For the text-containing cell, return its midpoint in (x, y) coordinate format. 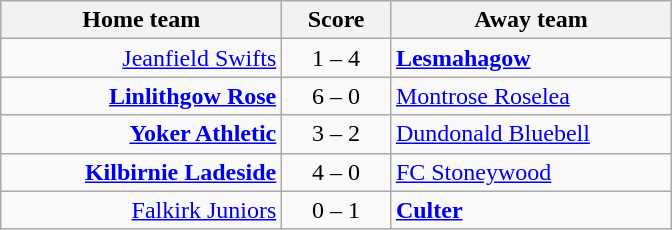
Culter (530, 210)
1 – 4 (336, 58)
Lesmahagow (530, 58)
0 – 1 (336, 210)
Kilbirnie Ladeside (142, 172)
6 – 0 (336, 96)
Dundonald Bluebell (530, 134)
4 – 0 (336, 172)
Home team (142, 20)
Yoker Athletic (142, 134)
FC Stoneywood (530, 172)
Jeanfield Swifts (142, 58)
Score (336, 20)
Linlithgow Rose (142, 96)
Falkirk Juniors (142, 210)
Montrose Roselea (530, 96)
Away team (530, 20)
3 – 2 (336, 134)
